Scan for the cell matching the given text and deliver its [X, Y] coordinate at center. 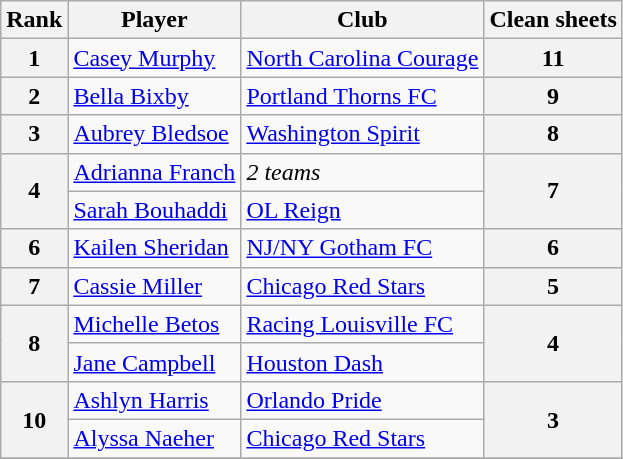
5 [553, 286]
Adrianna Franch [154, 172]
Bella Bixby [154, 96]
2 teams [362, 172]
Club [362, 20]
1 [34, 58]
Houston Dash [362, 362]
Kailen Sheridan [154, 248]
Washington Spirit [362, 134]
Alyssa Naeher [154, 438]
10 [34, 419]
Orlando Pride [362, 400]
Sarah Bouhaddi [154, 210]
Michelle Betos [154, 324]
NJ/NY Gotham FC [362, 248]
9 [553, 96]
Casey Murphy [154, 58]
2 [34, 96]
Player [154, 20]
Jane Campbell [154, 362]
Rank [34, 20]
11 [553, 58]
North Carolina Courage [362, 58]
Aubrey Bledsoe [154, 134]
Portland Thorns FC [362, 96]
OL Reign [362, 210]
Ashlyn Harris [154, 400]
Racing Louisville FC [362, 324]
Clean sheets [553, 20]
Cassie Miller [154, 286]
